Pinpoint the cell where the given text exists, returning its (X, Y) midpoint coordinate. 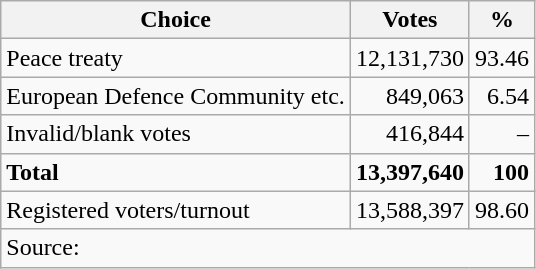
% (502, 20)
Total (176, 172)
Peace treaty (176, 58)
Registered voters/turnout (176, 210)
100 (502, 172)
Votes (410, 20)
6.54 (502, 96)
Invalid/blank votes (176, 134)
12,131,730 (410, 58)
416,844 (410, 134)
93.46 (502, 58)
98.60 (502, 210)
Choice (176, 20)
849,063 (410, 96)
European Defence Community etc. (176, 96)
– (502, 134)
13,397,640 (410, 172)
Source: (268, 248)
13,588,397 (410, 210)
